From the cell containing the given text, extract its center point as (x, y) coordinate. 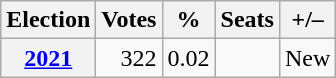
0.02 (188, 58)
Votes (129, 20)
2021 (48, 58)
Election (48, 20)
Seats (247, 20)
+/– (307, 20)
322 (129, 58)
New (307, 58)
% (188, 20)
